Locate the cell with the specified text and output its (x, y) center coordinate. 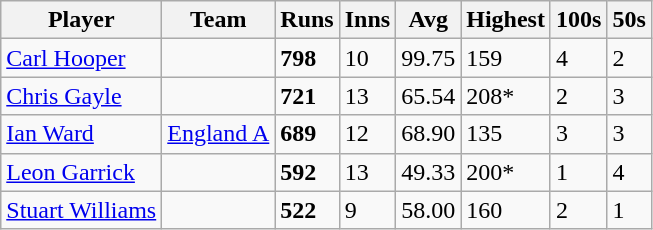
12 (367, 134)
Highest (506, 20)
10 (367, 58)
99.75 (428, 58)
Runs (307, 20)
Stuart Williams (82, 210)
England A (218, 134)
689 (307, 134)
160 (506, 210)
135 (506, 134)
100s (578, 20)
Team (218, 20)
49.33 (428, 172)
65.54 (428, 96)
721 (307, 96)
Ian Ward (82, 134)
Inns (367, 20)
58.00 (428, 210)
68.90 (428, 134)
798 (307, 58)
Avg (428, 20)
Leon Garrick (82, 172)
Player (82, 20)
522 (307, 210)
208* (506, 96)
50s (629, 20)
9 (367, 210)
Chris Gayle (82, 96)
200* (506, 172)
Carl Hooper (82, 58)
159 (506, 58)
592 (307, 172)
